Output the [X, Y] coordinate of the center of the cell containing the given text.  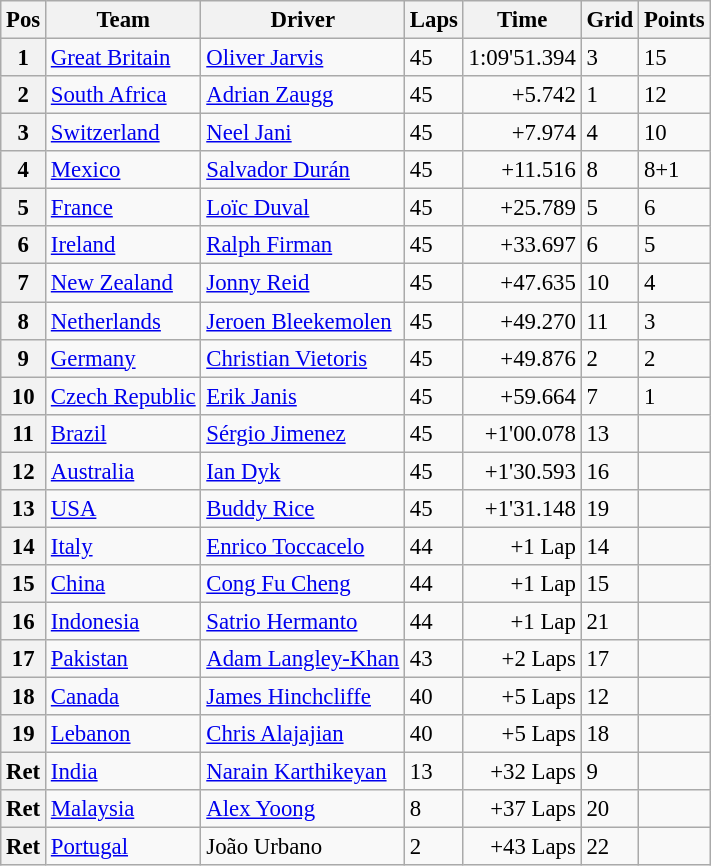
Cong Fu Cheng [303, 584]
João Urbano [303, 847]
Czech Republic [124, 396]
New Zealand [124, 283]
+47.635 [522, 283]
South Africa [124, 95]
+59.664 [522, 396]
Indonesia [124, 621]
USA [124, 509]
+32 Laps [522, 772]
Salvador Durán [303, 170]
+37 Laps [522, 809]
Netherlands [124, 321]
Pakistan [124, 659]
1:09'51.394 [522, 58]
India [124, 772]
+43 Laps [522, 847]
21 [610, 621]
Neel Jani [303, 133]
Pos [24, 20]
Canada [124, 697]
Italy [124, 546]
Malaysia [124, 809]
+1'30.593 [522, 471]
James Hinchcliffe [303, 697]
Australia [124, 471]
+1'00.078 [522, 433]
Narain Karthikeyan [303, 772]
+2 Laps [522, 659]
France [124, 208]
Mexico [124, 170]
+49.876 [522, 358]
Adam Langley-Khan [303, 659]
8+1 [674, 170]
Laps [434, 20]
Ireland [124, 245]
Ralph Firman [303, 245]
Satrio Hermanto [303, 621]
Sérgio Jimenez [303, 433]
Driver [303, 20]
Brazil [124, 433]
Switzerland [124, 133]
Great Britain [124, 58]
+33.697 [522, 245]
22 [610, 847]
Jeroen Bleekemolen [303, 321]
Buddy Rice [303, 509]
China [124, 584]
+49.270 [522, 321]
Points [674, 20]
Erik Janis [303, 396]
Ian Dyk [303, 471]
+7.974 [522, 133]
Oliver Jarvis [303, 58]
Christian Vietoris [303, 358]
Team [124, 20]
20 [610, 809]
Germany [124, 358]
+11.516 [522, 170]
+5.742 [522, 95]
Lebanon [124, 734]
43 [434, 659]
Portugal [124, 847]
Alex Yoong [303, 809]
Loïc Duval [303, 208]
Time [522, 20]
Jonny Reid [303, 283]
+1'31.148 [522, 509]
Enrico Toccacelo [303, 546]
+25.789 [522, 208]
Grid [610, 20]
Adrian Zaugg [303, 95]
Chris Alajajian [303, 734]
